Provide the [X, Y] coordinate of the cell's center where the given text is located.  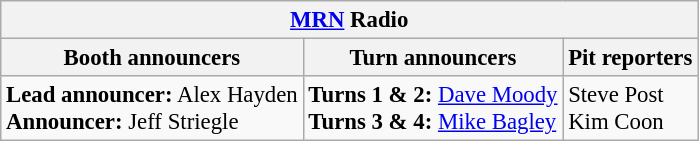
Turns 1 & 2: Dave MoodyTurns 3 & 4: Mike Bagley [433, 108]
Booth announcers [152, 58]
Lead announcer: Alex HaydenAnnouncer: Jeff Striegle [152, 108]
Turn announcers [433, 58]
Steve PostKim Coon [630, 108]
MRN Radio [350, 20]
Pit reporters [630, 58]
